Return (X, Y) of the center of cell containing provided text 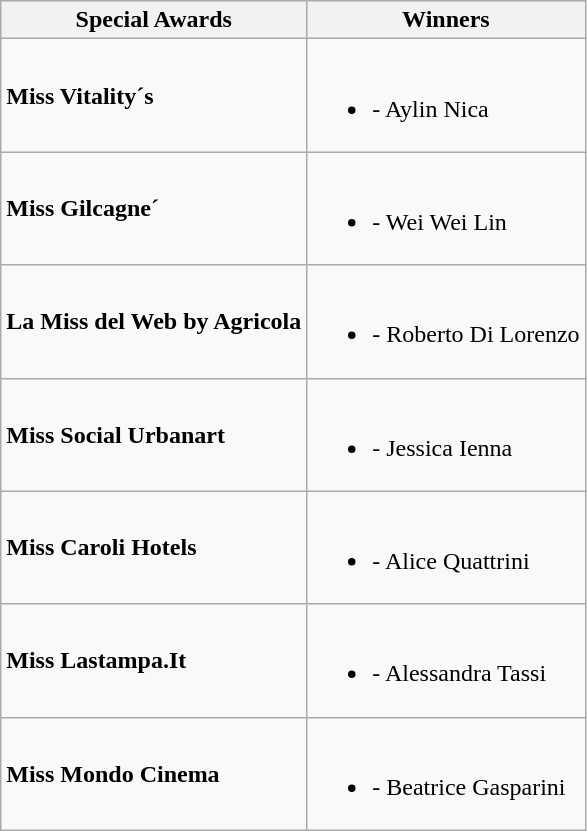
- Beatrice Gasparini (446, 774)
Miss Vitality´s (154, 96)
Miss Gilcagne´ (154, 208)
- Roberto Di Lorenzo (446, 322)
- Wei Wei Lin (446, 208)
- Alice Quattrini (446, 548)
Miss Mondo Cinema (154, 774)
- Jessica Ienna (446, 434)
Miss Caroli Hotels (154, 548)
Miss Lastampa.It (154, 660)
La Miss del Web by Agricola (154, 322)
Miss Social Urbanart (154, 434)
Winners (446, 20)
- Alessandra Tassi (446, 660)
- Aylin Nica (446, 96)
Special Awards (154, 20)
